Scan for the cell matching the given text and deliver its [x, y] coordinate at center. 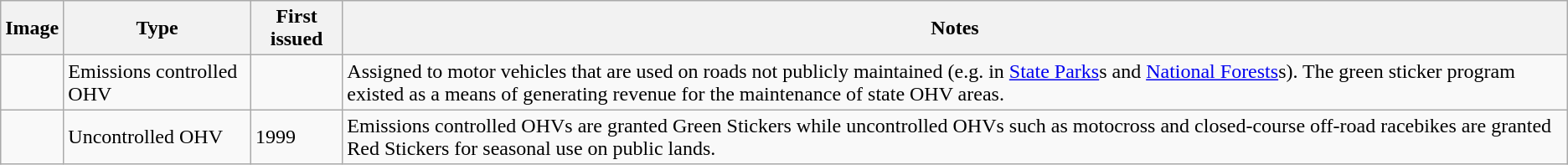
1999 [297, 137]
Notes [955, 28]
Uncontrolled OHV [157, 137]
Image [32, 28]
Emissions controlled OHV [157, 82]
Type [157, 28]
First issued [297, 28]
